Output the (x, y) coordinate of the center of the cell containing the given text.  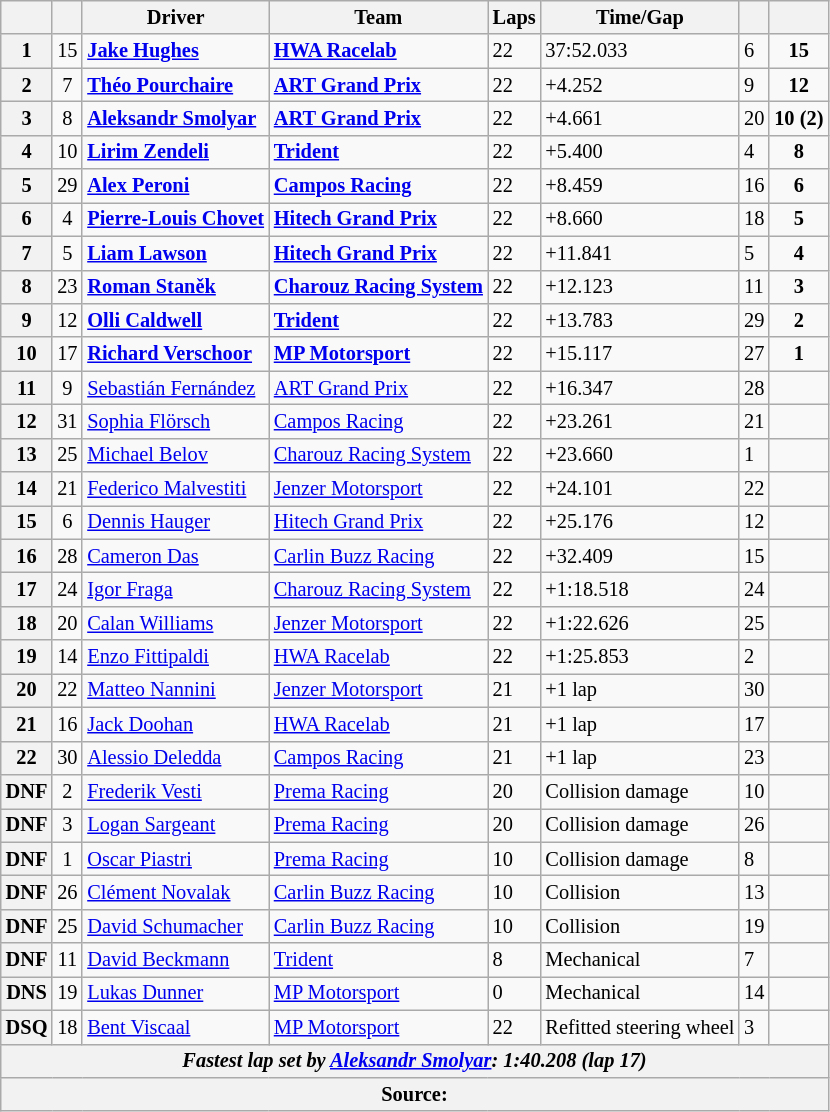
+5.400 (640, 152)
+15.117 (640, 354)
Aleksandr Smolyar (176, 118)
+8.459 (640, 186)
+8.660 (640, 219)
+13.783 (640, 320)
David Schumacher (176, 926)
Oscar Piastri (176, 859)
Olli Caldwell (176, 320)
+1:22.626 (640, 623)
+12.123 (640, 287)
+4.252 (640, 85)
10 (2) (798, 118)
Time/Gap (640, 17)
+25.176 (640, 522)
Team (378, 17)
Lirim Zendeli (176, 152)
Michael Belov (176, 455)
+24.101 (640, 489)
Igor Fraga (176, 589)
Matteo Nannini (176, 690)
+16.347 (640, 388)
Driver (176, 17)
+32.409 (640, 556)
27 (754, 354)
Enzo Fittipaldi (176, 657)
Frederik Vesti (176, 791)
Pierre-Louis Chovet (176, 219)
+1:25.853 (640, 657)
Sophia Flörsch (176, 421)
Fastest lap set by Aleksandr Smolyar: 1:40.208 (lap 17) (415, 1061)
Alex Peroni (176, 186)
+11.841 (640, 253)
37:52.033 (640, 51)
Jake Hughes (176, 51)
+23.660 (640, 455)
Théo Pourchaire (176, 85)
Source: (415, 1094)
Lukas Dunner (176, 993)
Roman Staněk (176, 287)
Liam Lawson (176, 253)
Sebastián Fernández (176, 388)
Logan Sargeant (176, 825)
Cameron Das (176, 556)
David Beckmann (176, 960)
Federico Malvestiti (176, 489)
Calan Williams (176, 623)
+23.261 (640, 421)
Jack Doohan (176, 724)
DNS (27, 993)
Alessio Deledda (176, 758)
31 (67, 421)
Bent Viscaal (176, 1027)
0 (514, 993)
DSQ (27, 1027)
Clément Novalak (176, 892)
Dennis Hauger (176, 522)
Refitted steering wheel (640, 1027)
+1:18.518 (640, 589)
+4.661 (640, 118)
Laps (514, 17)
Richard Verschoor (176, 354)
